Scan for the cell matching the given text and deliver its (x, y) coordinate at center. 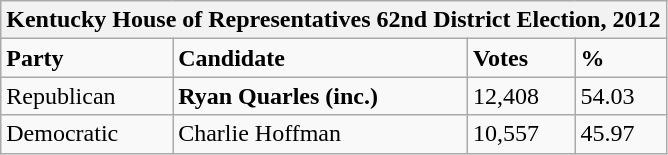
Republican (87, 96)
Kentucky House of Representatives 62nd District Election, 2012 (334, 20)
Votes (521, 58)
% (620, 58)
Democratic (87, 134)
45.97 (620, 134)
Charlie Hoffman (320, 134)
54.03 (620, 96)
10,557 (521, 134)
12,408 (521, 96)
Ryan Quarles (inc.) (320, 96)
Party (87, 58)
Candidate (320, 58)
